Determine the [x, y] coordinate at the center of the cell enclosing the given text.  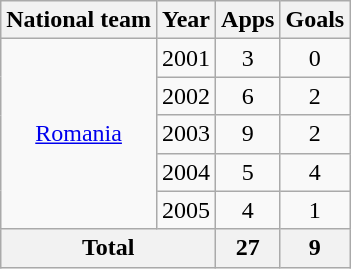
2004 [186, 172]
1 [315, 210]
National team [79, 20]
Apps [248, 20]
5 [248, 172]
Romania [79, 134]
6 [248, 96]
2002 [186, 96]
2001 [186, 58]
2005 [186, 210]
0 [315, 58]
Goals [315, 20]
3 [248, 58]
Total [108, 248]
Year [186, 20]
2003 [186, 134]
27 [248, 248]
